Extract the [X, Y] coordinate from the center of the cell holding the provided text.  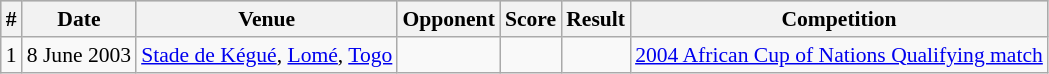
Score [530, 19]
Stade de Kégué, Lomé, Togo [266, 55]
Date [79, 19]
Venue [266, 19]
# [12, 19]
8 June 2003 [79, 55]
Opponent [448, 19]
Competition [839, 19]
1 [12, 55]
2004 African Cup of Nations Qualifying match [839, 55]
Result [596, 19]
